Identify which cell holds the provided text, then report its (X, Y) central coordinate. 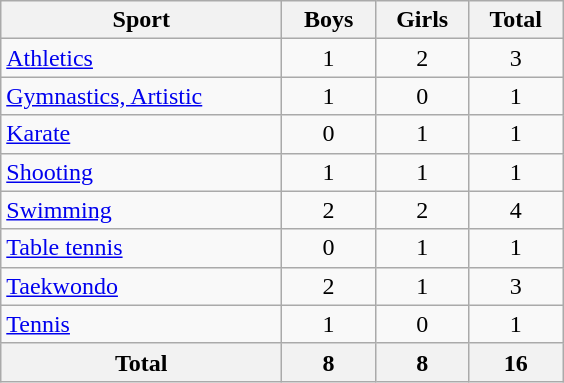
Girls (422, 20)
Swimming (142, 210)
Athletics (142, 58)
Table tennis (142, 248)
Tennis (142, 324)
Shooting (142, 172)
Gymnastics, Artistic (142, 96)
Taekwondo (142, 286)
4 (516, 210)
Sport (142, 20)
Boys (329, 20)
Karate (142, 134)
16 (516, 362)
